Determine the (X, Y) coordinate at the center of the cell enclosing the given text.  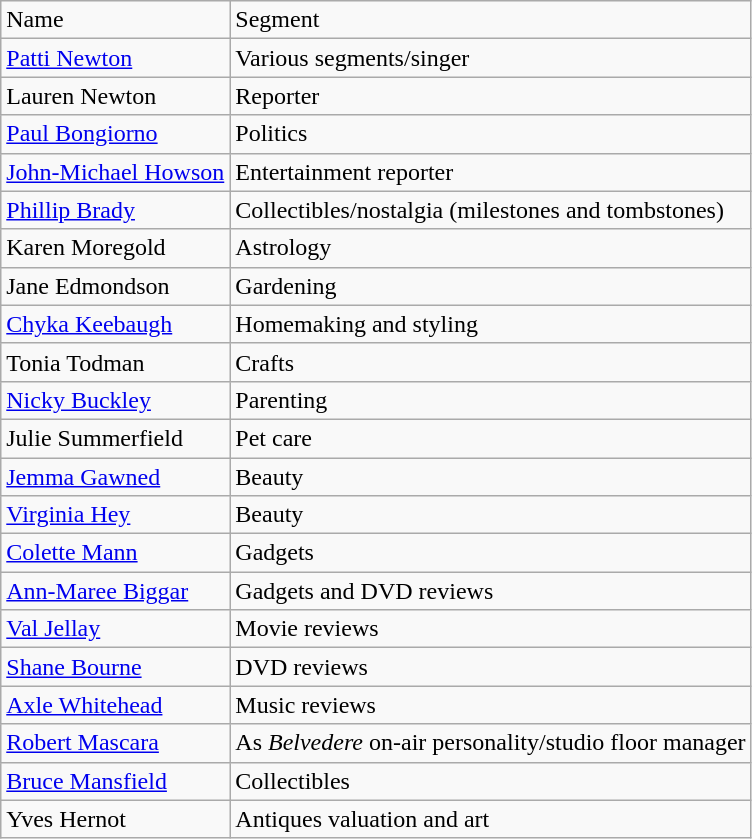
Gardening (490, 286)
Pet care (490, 438)
Lauren Newton (116, 96)
Reporter (490, 96)
Crafts (490, 362)
Segment (490, 20)
Colette Mann (116, 553)
Gadgets and DVD reviews (490, 591)
John-Michael Howson (116, 172)
Val Jellay (116, 629)
Homemaking and styling (490, 324)
Bruce Mansfield (116, 781)
Tonia Todman (116, 362)
Virginia Hey (116, 515)
Robert Mascara (116, 743)
Julie Summerfield (116, 438)
Axle Whitehead (116, 705)
Jane Edmondson (116, 286)
Karen Moregold (116, 248)
Antiques valuation and art (490, 819)
Music reviews (490, 705)
As Belvedere on-air personality/studio floor manager (490, 743)
Phillip Brady (116, 210)
Ann-Maree Biggar (116, 591)
Chyka Keebaugh (116, 324)
Yves Hernot (116, 819)
Politics (490, 134)
Astrology (490, 248)
Nicky Buckley (116, 400)
Various segments/singer (490, 58)
Gadgets (490, 553)
Paul Bongiorno (116, 134)
DVD reviews (490, 667)
Jemma Gawned (116, 477)
Parenting (490, 400)
Shane Bourne (116, 667)
Movie reviews (490, 629)
Name (116, 20)
Collectibles/nostalgia (milestones and tombstones) (490, 210)
Patti Newton (116, 58)
Collectibles (490, 781)
Entertainment reporter (490, 172)
